From the cell containing the given text, extract its center point as [x, y] coordinate. 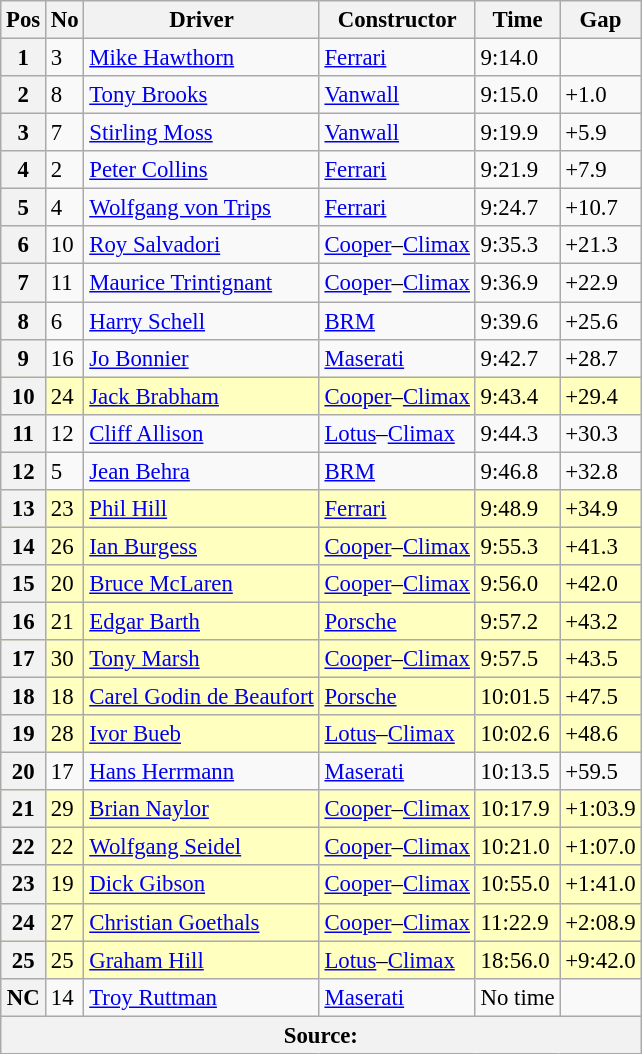
Troy Ruttman [202, 997]
+1:07.0 [600, 847]
Ivor Bueb [202, 734]
Roy Salvadori [202, 245]
+43.2 [600, 621]
9:44.3 [518, 433]
+29.4 [600, 396]
9:36.9 [518, 283]
9:46.8 [518, 471]
9:48.9 [518, 509]
Tony Brooks [202, 95]
+42.0 [600, 584]
No [65, 20]
10:17.9 [518, 809]
Ian Burgess [202, 546]
Constructor [397, 20]
9:57.2 [518, 621]
28 [65, 734]
Maurice Trintignant [202, 283]
Source: [321, 1035]
Peter Collins [202, 170]
9:56.0 [518, 584]
9:42.7 [518, 358]
Tony Marsh [202, 659]
+10.7 [600, 208]
+47.5 [600, 697]
13 [24, 509]
Wolfgang Seidel [202, 847]
+43.5 [600, 659]
15 [24, 584]
9:15.0 [518, 95]
9:43.4 [518, 396]
+21.3 [600, 245]
+41.3 [600, 546]
Graham Hill [202, 960]
Time [518, 20]
+5.9 [600, 133]
No time [518, 997]
Wolfgang von Trips [202, 208]
+30.3 [600, 433]
10:21.0 [518, 847]
+1.0 [600, 95]
Harry Schell [202, 321]
9:14.0 [518, 58]
+59.5 [600, 772]
18:56.0 [518, 960]
Jean Behra [202, 471]
+9:42.0 [600, 960]
27 [65, 922]
29 [65, 809]
Phil Hill [202, 509]
Bruce McLaren [202, 584]
9:21.9 [518, 170]
9:57.5 [518, 659]
Cliff Allison [202, 433]
1 [24, 58]
9:35.3 [518, 245]
+25.6 [600, 321]
Jo Bonnier [202, 358]
Stirling Moss [202, 133]
10:02.6 [518, 734]
+28.7 [600, 358]
Dick Gibson [202, 885]
10:01.5 [518, 697]
+2:08.9 [600, 922]
Driver [202, 20]
30 [65, 659]
+34.9 [600, 509]
NC [24, 997]
+1:03.9 [600, 809]
+22.9 [600, 283]
+32.8 [600, 471]
10:55.0 [518, 885]
Gap [600, 20]
10:13.5 [518, 772]
Christian Goethals [202, 922]
Edgar Barth [202, 621]
+48.6 [600, 734]
Pos [24, 20]
Hans Herrmann [202, 772]
+1:41.0 [600, 885]
9:19.9 [518, 133]
Jack Brabham [202, 396]
9 [24, 358]
Mike Hawthorn [202, 58]
9:24.7 [518, 208]
11:22.9 [518, 922]
9:39.6 [518, 321]
Carel Godin de Beaufort [202, 697]
26 [65, 546]
Brian Naylor [202, 809]
+7.9 [600, 170]
9:55.3 [518, 546]
